For the text-containing cell, return its midpoint in (X, Y) coordinate format. 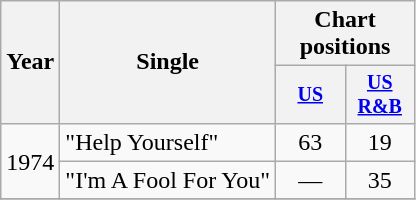
— (310, 180)
"Help Yourself" (168, 142)
"I'm A Fool For You" (168, 180)
35 (380, 180)
USR&B (380, 94)
Chart positions (346, 34)
US (310, 94)
Single (168, 62)
Year (30, 62)
63 (310, 142)
19 (380, 142)
1974 (30, 161)
